Pinpoint the cell where the given text exists, returning its [x, y] midpoint coordinate. 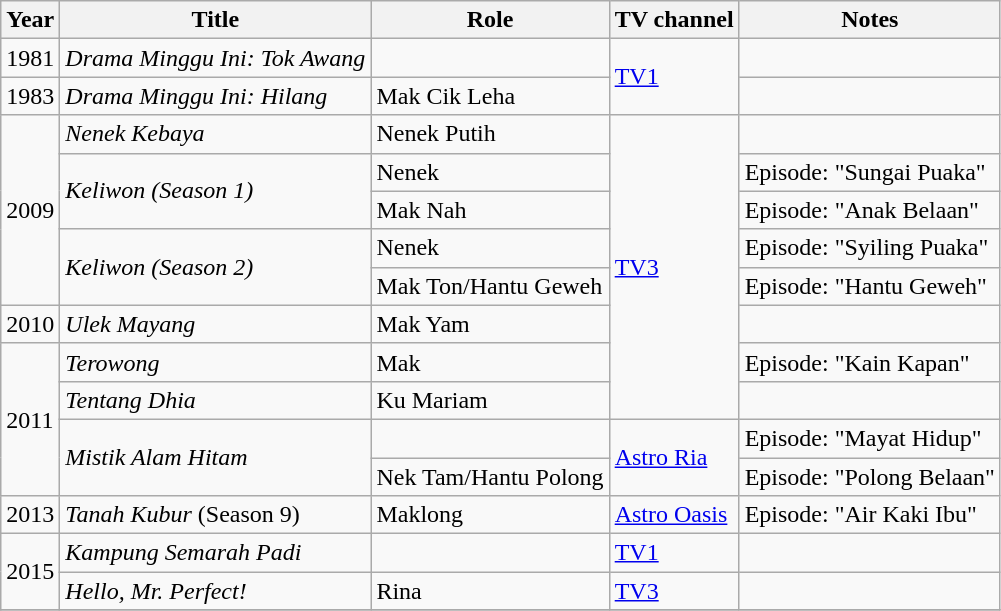
Notes [870, 20]
2010 [30, 324]
Mak Cik Leha [490, 96]
Nek Tam/Hantu Polong [490, 477]
Terowong [216, 362]
Year [30, 20]
Maklong [490, 515]
Hello, Mr. Perfect! [216, 591]
TV channel [674, 20]
Nenek Kebaya [216, 134]
2013 [30, 515]
Episode: "Hantu Geweh" [870, 286]
Mak [490, 362]
Role [490, 20]
2015 [30, 572]
2011 [30, 419]
Mak Ton/Hantu Geweh [490, 286]
Astro Ria [674, 457]
Title [216, 20]
Keliwon (Season 2) [216, 267]
Ku Mariam [490, 400]
Kampung Semarah Padi [216, 553]
Astro Oasis [674, 515]
Nenek Putih [490, 134]
Mak Yam [490, 324]
Mak Nah [490, 210]
2009 [30, 210]
Episode: "Polong Belaan" [870, 477]
Tanah Kubur (Season 9) [216, 515]
1981 [30, 58]
Episode: "Anak Belaan" [870, 210]
Rina [490, 591]
Keliwon (Season 1) [216, 191]
Episode: "Air Kaki Ibu" [870, 515]
Episode: "Syiling Puaka" [870, 248]
Drama Minggu Ini: Tok Awang [216, 58]
Drama Minggu Ini: Hilang [216, 96]
Tentang Dhia [216, 400]
Episode: "Kain Kapan" [870, 362]
Episode: "Mayat Hidup" [870, 438]
Ulek Mayang [216, 324]
Episode: "Sungai Puaka" [870, 172]
Mistik Alam Hitam [216, 457]
1983 [30, 96]
